Determine the [X, Y] coordinate at the center of the cell enclosing the given text.  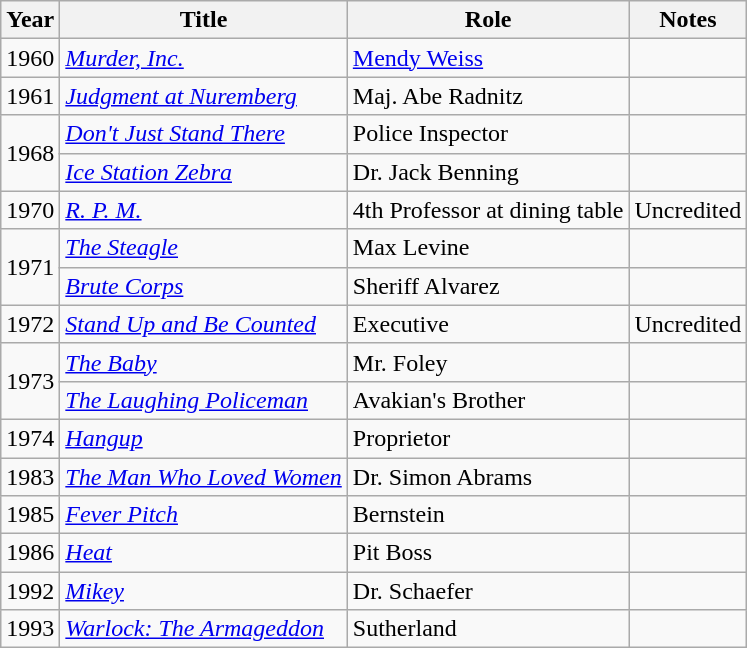
4th Professor at dining table [488, 210]
1968 [30, 153]
Judgment at Nuremberg [204, 96]
Notes [688, 20]
The Baby [204, 362]
1985 [30, 515]
Dr. Schaefer [488, 591]
1961 [30, 96]
The Laughing Policeman [204, 400]
Proprietor [488, 438]
Brute Corps [204, 286]
Mikey [204, 591]
Bernstein [488, 515]
Stand Up and Be Counted [204, 324]
1993 [30, 629]
Year [30, 20]
Avakian's Brother [488, 400]
R. P. M. [204, 210]
Maj. Abe Radnitz [488, 96]
Max Levine [488, 248]
The Steagle [204, 248]
Mendy Weiss [488, 58]
1983 [30, 477]
Sheriff Alvarez [488, 286]
1960 [30, 58]
Title [204, 20]
Warlock: The Armageddon [204, 629]
1974 [30, 438]
Dr. Jack Benning [488, 172]
Executive [488, 324]
Don't Just Stand There [204, 134]
1971 [30, 267]
Ice Station Zebra [204, 172]
The Man Who Loved Women [204, 477]
1970 [30, 210]
Hangup [204, 438]
Mr. Foley [488, 362]
Police Inspector [488, 134]
Fever Pitch [204, 515]
Dr. Simon Abrams [488, 477]
1973 [30, 381]
1992 [30, 591]
Murder, Inc. [204, 58]
Role [488, 20]
Heat [204, 553]
Sutherland [488, 629]
1986 [30, 553]
Pit Boss [488, 553]
1972 [30, 324]
